Search for the cell housing the specified text and yield its [x, y] center coordinate. 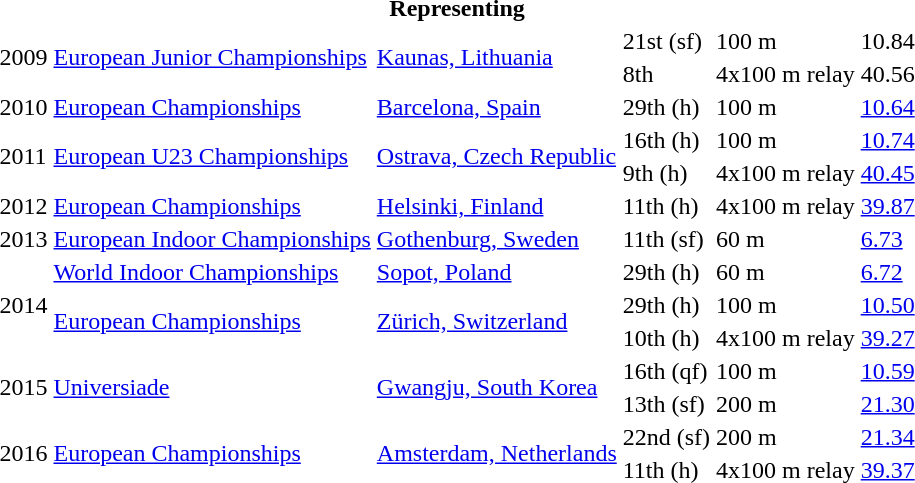
Kaunas, Lithuania [496, 58]
21st (sf) [666, 41]
8th [666, 74]
Zürich, Switzerland [496, 322]
Gothenburg, Sweden [496, 239]
16th (h) [666, 140]
European Indoor Championships [212, 239]
European U23 Championships [212, 156]
11th (sf) [666, 239]
10th (h) [666, 338]
World Indoor Championships [212, 272]
11th (h) [666, 206]
22nd (sf) [666, 437]
Sopot, Poland [496, 272]
Helsinki, Finland [496, 206]
European Junior Championships [212, 58]
13th (sf) [666, 404]
Barcelona, Spain [496, 107]
Universiade [212, 388]
Gwangju, South Korea [496, 388]
16th (qf) [666, 371]
9th (h) [666, 173]
Ostrava, Czech Republic [496, 156]
